Scan for the cell matching the given text and deliver its [X, Y] coordinate at center. 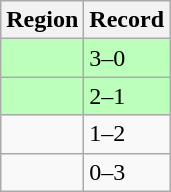
3–0 [127, 58]
1–2 [127, 134]
Region [42, 20]
Record [127, 20]
0–3 [127, 172]
2–1 [127, 96]
